From the cell containing the given text, extract its center point as [x, y] coordinate. 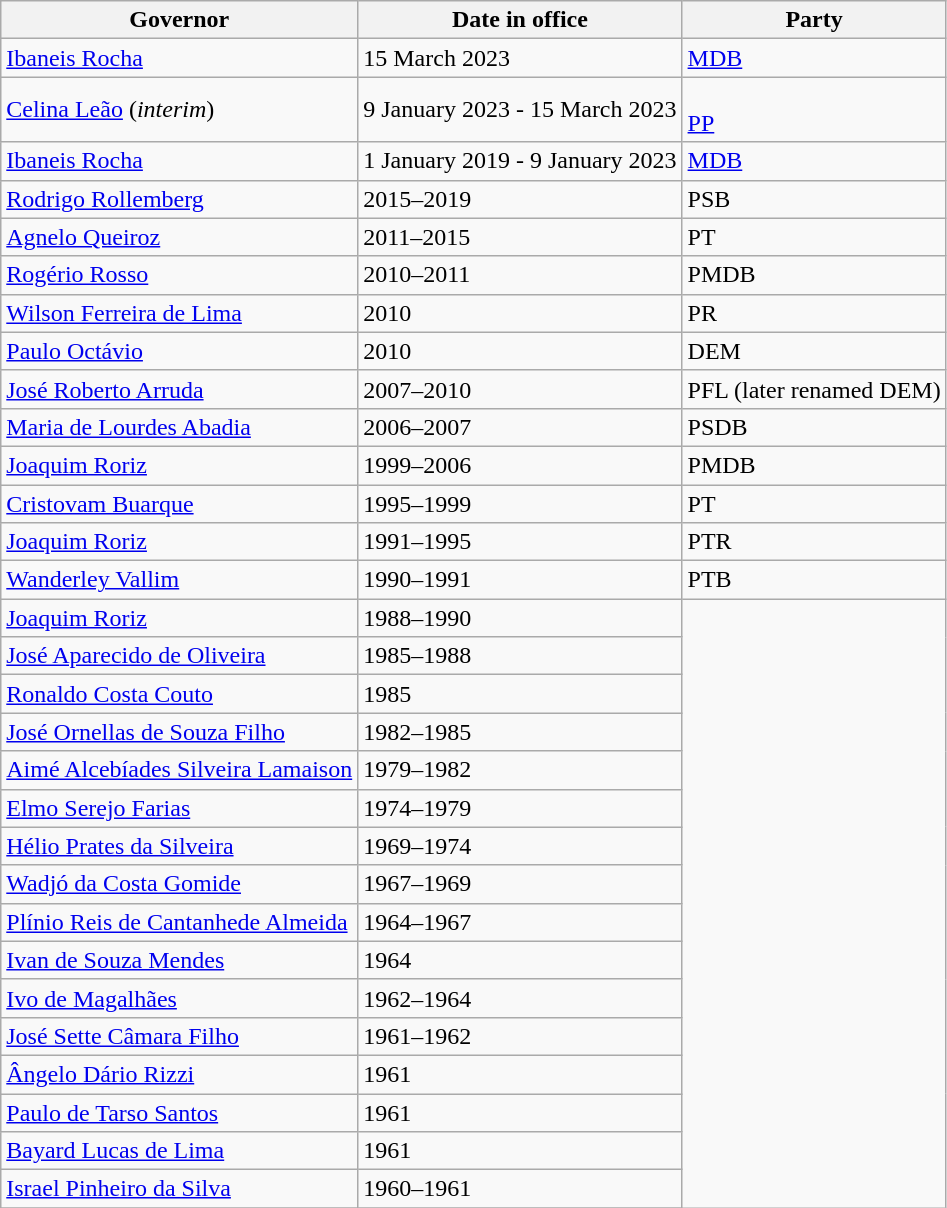
1961–1962 [520, 1036]
Bayard Lucas de Lima [180, 1151]
Wanderley Vallim [180, 580]
PTB [814, 580]
1985–1988 [520, 656]
Rodrigo Rollemberg [180, 199]
PSDB [814, 427]
1969–1974 [520, 846]
José Roberto Arruda [180, 389]
PR [814, 313]
1960–1961 [520, 1189]
Party [814, 20]
2010–2011 [520, 275]
Plínio Reis de Cantanhede Almeida [180, 922]
1979–1982 [520, 770]
José Aparecido de Oliveira [180, 656]
José Ornellas de Souza Filho [180, 732]
PTR [814, 542]
1 January 2019 - 9 January 2023 [520, 161]
Wadjó da Costa Gomide [180, 884]
1962–1964 [520, 998]
9 January 2023 - 15 March 2023 [520, 110]
Israel Pinheiro da Silva [180, 1189]
PP [814, 110]
Wilson Ferreira de Lima [180, 313]
1988–1990 [520, 618]
Hélio Prates da Silveira [180, 846]
1990–1991 [520, 580]
Date in office [520, 20]
DEM [814, 351]
1999–2006 [520, 465]
1964 [520, 960]
1964–1967 [520, 922]
1985 [520, 694]
Agnelo Queiroz [180, 237]
1974–1979 [520, 808]
Aimé Alcebíades Silveira Lamaison [180, 770]
Rogério Rosso [180, 275]
15 March 2023 [520, 58]
José Sette Câmara Filho [180, 1036]
Maria de Lourdes Abadia [180, 427]
1967–1969 [520, 884]
Ivo de Magalhães [180, 998]
2011–2015 [520, 237]
1995–1999 [520, 503]
2006–2007 [520, 427]
1982–1985 [520, 732]
1991–1995 [520, 542]
Governor [180, 20]
Paulo Octávio [180, 351]
PSB [814, 199]
Ângelo Dário Rizzi [180, 1074]
Ronaldo Costa Couto [180, 694]
PFL (later renamed DEM) [814, 389]
2015–2019 [520, 199]
2007–2010 [520, 389]
Celina Leão (interim) [180, 110]
Elmo Serejo Farias [180, 808]
Ivan de Souza Mendes [180, 960]
Paulo de Tarso Santos [180, 1113]
Cristovam Buarque [180, 503]
